Find where the given text appears and provide that cell's center as [x, y] coordinate. 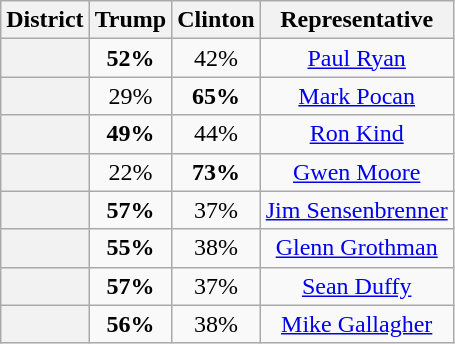
Glenn Grothman [356, 248]
Mark Pocan [356, 96]
29% [130, 96]
Clinton [216, 20]
District [45, 20]
73% [216, 172]
42% [216, 58]
56% [130, 324]
49% [130, 134]
65% [216, 96]
Gwen Moore [356, 172]
Mike Gallagher [356, 324]
Jim Sensenbrenner [356, 210]
Paul Ryan [356, 58]
52% [130, 58]
Trump [130, 20]
55% [130, 248]
Ron Kind [356, 134]
22% [130, 172]
Sean Duffy [356, 286]
44% [216, 134]
Representative [356, 20]
